Provide the (X, Y) coordinate of the cell's center where the given text is located.  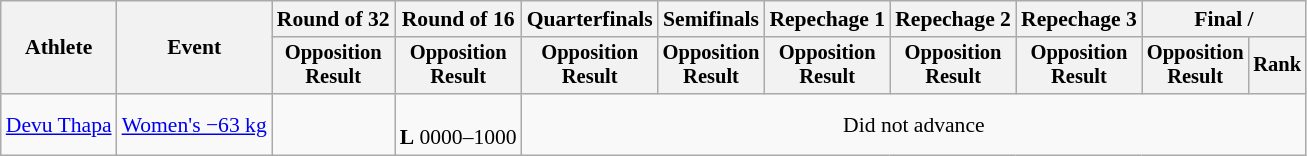
Rank (1277, 66)
Semifinals (712, 19)
Quarterfinals (590, 19)
Repechage 1 (827, 19)
Final / (1224, 19)
Round of 16 (458, 19)
Devu Thapa (59, 124)
Women's −63 kg (194, 124)
Repechage 3 (1079, 19)
L 0000–1000 (458, 124)
Round of 32 (334, 19)
Athlete (59, 48)
Repechage 2 (953, 19)
Did not advance (914, 124)
Event (194, 48)
